Pinpoint the cell where the given text exists, returning its (X, Y) midpoint coordinate. 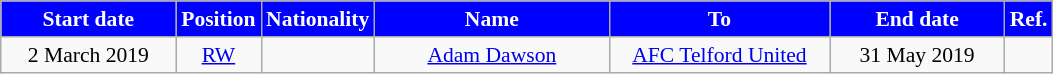
Nationality (318, 19)
Start date (88, 19)
Ref. (1029, 19)
2 March 2019 (88, 55)
31 May 2019 (918, 55)
Name (492, 19)
Position (218, 19)
RW (218, 55)
To (719, 19)
Adam Dawson (492, 55)
AFC Telford United (719, 55)
End date (918, 19)
